Determine the (x, y) coordinate at the center of the cell enclosing the given text.  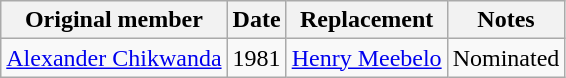
Henry Meebelo (366, 58)
Original member (114, 20)
Replacement (366, 20)
1981 (256, 58)
Notes (506, 20)
Date (256, 20)
Alexander Chikwanda (114, 58)
Nominated (506, 58)
